Detect which cell encompasses the target text, then output its [x, y] center coordinate. 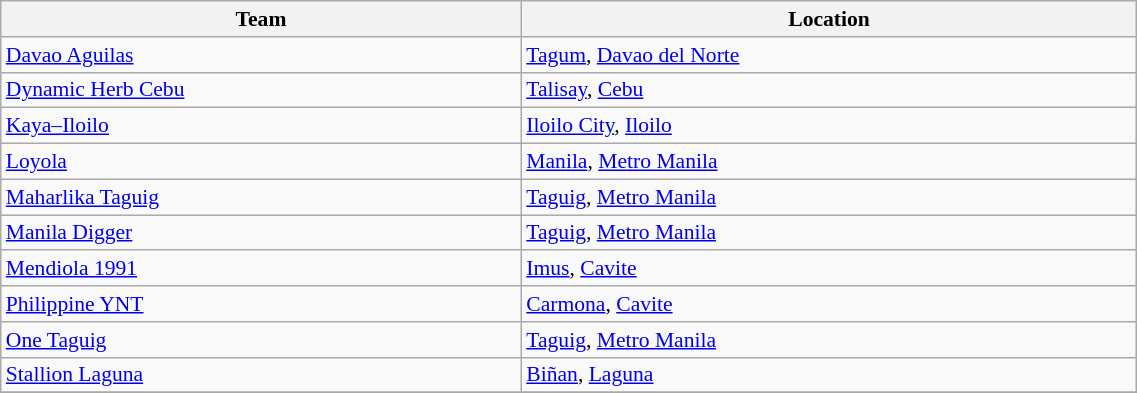
Location [829, 19]
Team [261, 19]
Imus, Cavite [829, 269]
Carmona, Cavite [829, 304]
Manila Digger [261, 233]
Philippine YNT [261, 304]
Iloilo City, Iloilo [829, 126]
Biñan, Laguna [829, 375]
Kaya–Iloilo [261, 126]
Manila, Metro Manila [829, 162]
Davao Aguilas [261, 55]
Tagum, Davao del Norte [829, 55]
Maharlika Taguig [261, 197]
Loyola [261, 162]
One Taguig [261, 340]
Stallion Laguna [261, 375]
Talisay, Cebu [829, 90]
Dynamic Herb Cebu [261, 90]
Mendiola 1991 [261, 269]
